For the text-containing cell, return its midpoint in [x, y] coordinate format. 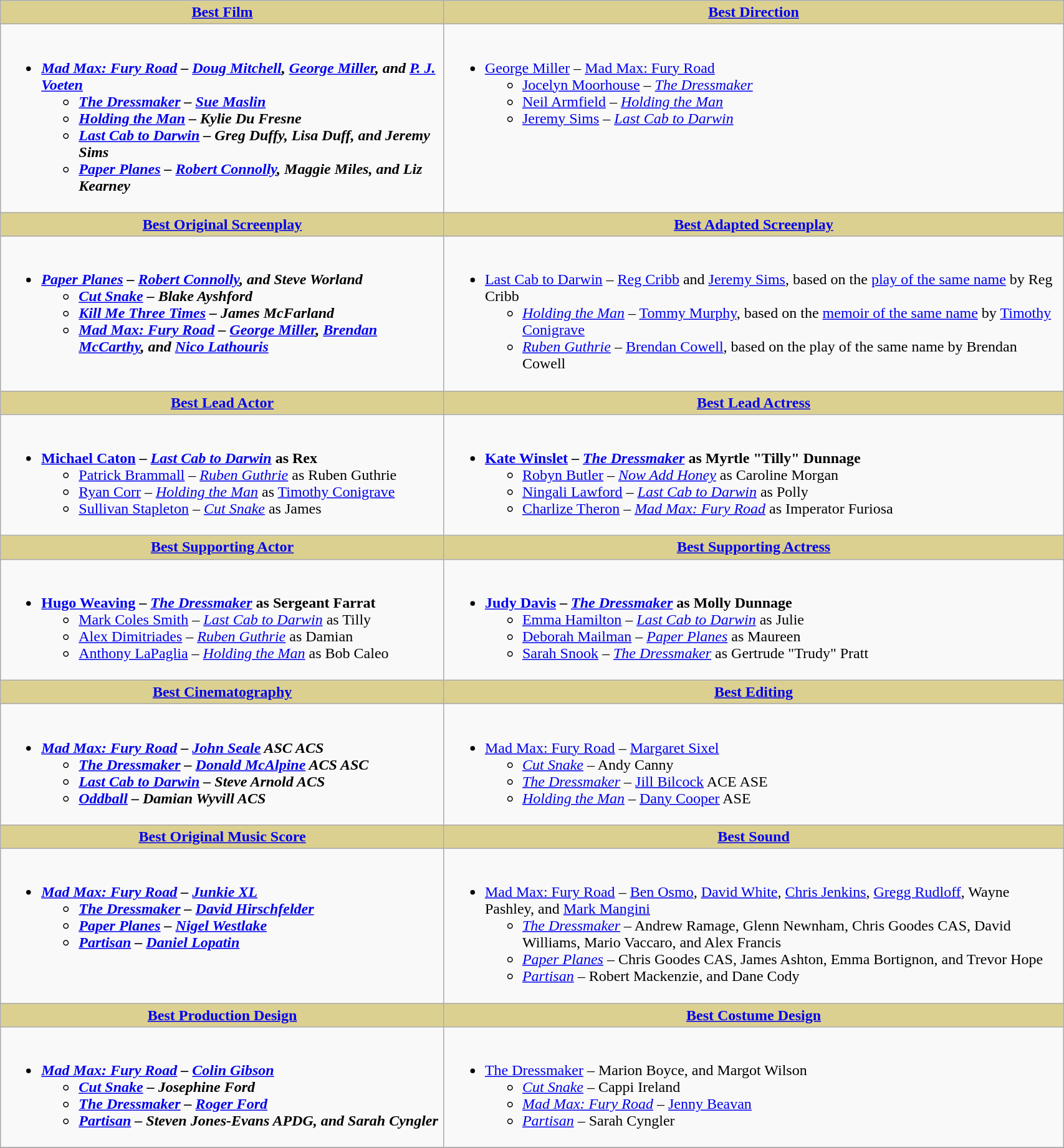
Best Costume Design [753, 1015]
Best Original Music Score [223, 836]
Best Editing [753, 692]
Best Cinematography [223, 692]
Mad Max: Fury Road – Junkie XLThe Dressmaker – David HirschfelderPaper Planes – Nigel WestlakePartisan – Daniel Lopatin [223, 926]
Mad Max: Fury Road – Colin GibsonCut Snake – Josephine FordThe Dressmaker – Roger FordPartisan – Steven Jones-Evans APDG, and Sarah Cyngler [223, 1088]
Best Original Screenplay [223, 224]
Mad Max: Fury Road – John Seale ASC ACSThe Dressmaker – Donald McAlpine ACS ASCLast Cab to Darwin – Steve Arnold ACSOddball – Damian Wyvill ACS [223, 764]
George Miller – Mad Max: Fury RoadJocelyn Moorhouse – The DressmakerNeil Armfield – Holding the ManJeremy Sims – Last Cab to Darwin [753, 118]
Best Direction [753, 12]
Best Lead Actor [223, 403]
Best Lead Actress [753, 403]
Best Production Design [223, 1015]
The Dressmaker – Marion Boyce, and Margot WilsonCut Snake – Cappi IrelandMad Max: Fury Road – Jenny BeavanPartisan – Sarah Cyngler [753, 1088]
Best Supporting Actress [753, 547]
Best Sound [753, 836]
Mad Max: Fury Road – Margaret SixelCut Snake – Andy CannyThe Dressmaker – Jill Bilcock ACE ASEHolding the Man – Dany Cooper ASE [753, 764]
Best Adapted Screenplay [753, 224]
Best Supporting Actor [223, 547]
Best Film [223, 12]
